Pinpoint the cell where the given text exists, returning its (x, y) midpoint coordinate. 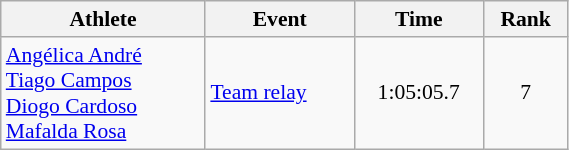
Team relay (280, 93)
Time (418, 19)
Rank (526, 19)
1:05:05.7 (418, 93)
7 (526, 93)
Event (280, 19)
Athlete (104, 19)
Angélica André Tiago CamposDiogo CardosoMafalda Rosa (104, 93)
